For the text-containing cell, return its midpoint in [x, y] coordinate format. 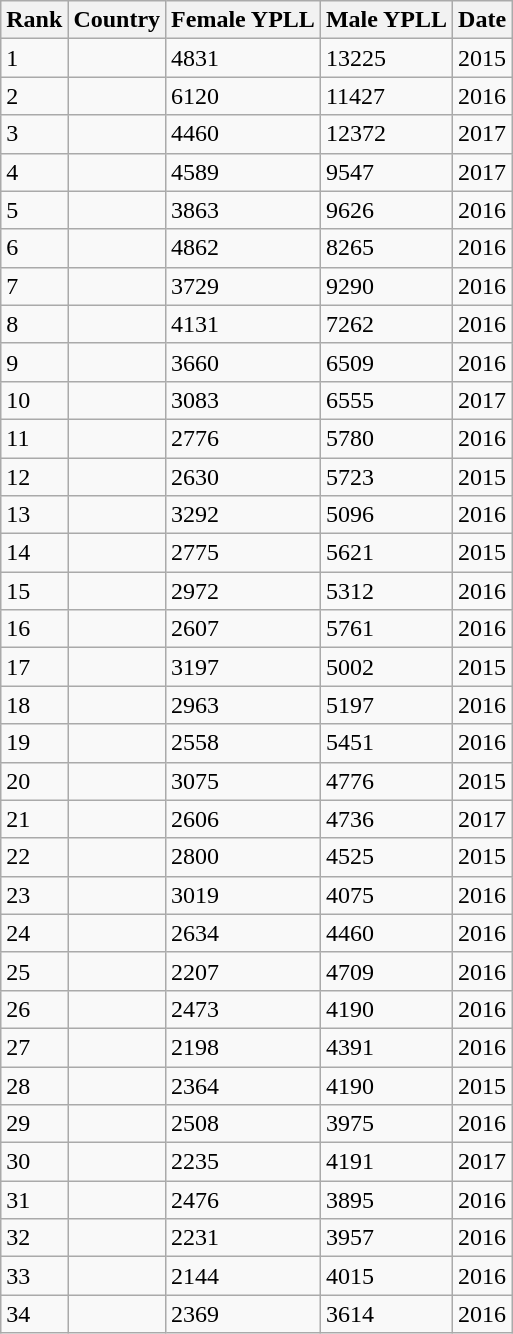
3957 [386, 1238]
5002 [386, 667]
9547 [386, 172]
2508 [244, 1124]
4 [34, 172]
Country [117, 20]
2630 [244, 477]
3197 [244, 667]
5761 [386, 629]
5312 [386, 591]
11 [34, 438]
4709 [386, 971]
4525 [386, 857]
4831 [244, 58]
8 [34, 324]
12372 [386, 134]
32 [34, 1238]
4776 [386, 781]
5780 [386, 438]
4191 [386, 1162]
3 [34, 134]
4015 [386, 1276]
30 [34, 1162]
9290 [386, 286]
4075 [386, 895]
3729 [244, 286]
2476 [244, 1200]
16 [34, 629]
Date [482, 20]
3975 [386, 1124]
13 [34, 515]
13225 [386, 58]
3083 [244, 400]
5723 [386, 477]
5621 [386, 553]
23 [34, 895]
2972 [244, 591]
11427 [386, 96]
2207 [244, 971]
2144 [244, 1276]
2364 [244, 1085]
2198 [244, 1047]
6120 [244, 96]
2800 [244, 857]
18 [34, 705]
26 [34, 1009]
5096 [386, 515]
6509 [386, 362]
6555 [386, 400]
14 [34, 553]
19 [34, 743]
2369 [244, 1314]
4391 [386, 1047]
1 [34, 58]
9626 [386, 210]
10 [34, 400]
3660 [244, 362]
4862 [244, 248]
29 [34, 1124]
7 [34, 286]
33 [34, 1276]
3075 [244, 781]
31 [34, 1200]
6 [34, 248]
4736 [386, 819]
4589 [244, 172]
2775 [244, 553]
12 [34, 477]
2473 [244, 1009]
9 [34, 362]
21 [34, 819]
2963 [244, 705]
2 [34, 96]
22 [34, 857]
17 [34, 667]
27 [34, 1047]
2231 [244, 1238]
34 [34, 1314]
2235 [244, 1162]
8265 [386, 248]
Female YPLL [244, 20]
2634 [244, 933]
24 [34, 933]
5 [34, 210]
25 [34, 971]
3863 [244, 210]
2776 [244, 438]
2558 [244, 743]
28 [34, 1085]
5197 [386, 705]
5451 [386, 743]
7262 [386, 324]
4131 [244, 324]
2607 [244, 629]
3292 [244, 515]
15 [34, 591]
Male YPLL [386, 20]
2606 [244, 819]
20 [34, 781]
3614 [386, 1314]
3895 [386, 1200]
3019 [244, 895]
Rank [34, 20]
